Capture the cell that displays the provided text and extract its (X, Y) central coordinate. 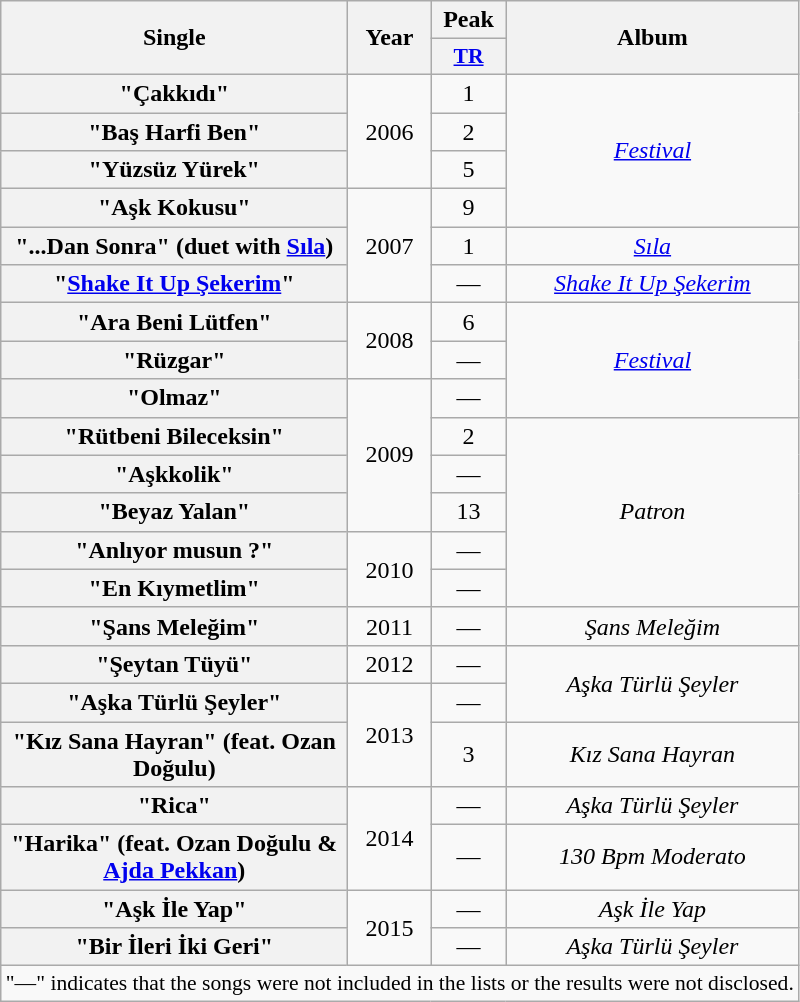
2008 (390, 341)
Shake It Up Şekerim (652, 284)
"Rütbeni Bileceksin" (174, 436)
130 Bpm Moderato (652, 858)
"Aşk Kokusu" (174, 208)
2010 (390, 569)
2009 (390, 455)
2006 (390, 131)
"Shake It Up Şekerim" (174, 284)
Şans Meleğim (652, 626)
"Rüzgar" (174, 360)
6 (468, 322)
"Kız Sana Hayran" (feat. Ozan Doğulu) (174, 754)
3 (468, 754)
"Anlıyor musun ?" (174, 550)
"En Kıymetlim" (174, 588)
Album (652, 38)
5 (468, 170)
"Aşk İle Yap" (174, 909)
Patron (652, 512)
"Olmaz" (174, 398)
"Bir İleri İki Geri" (174, 947)
Aşk İle Yap (652, 909)
"Baş Harfi Ben" (174, 131)
13 (468, 512)
"Şans Meleğim" (174, 626)
"Ara Beni Lütfen" (174, 322)
Peak (468, 20)
2015 (390, 928)
Single (174, 38)
2014 (390, 838)
Sıla (652, 246)
"Rica" (174, 806)
2007 (390, 246)
"Aşkkolik" (174, 474)
"...Dan Sonra" (duet with Sıla) (174, 246)
"Harika" (feat. Ozan Doğulu & Ajda Pekkan) (174, 858)
"Şeytan Tüyü" (174, 664)
Kız Sana Hayran (652, 754)
2011 (390, 626)
"Beyaz Yalan" (174, 512)
Year (390, 38)
"—" indicates that the songs were not included in the lists or the results were not disclosed. (400, 984)
"Çakkıdı" (174, 93)
TR (468, 57)
"Yüzsüz Yürek" (174, 170)
9 (468, 208)
"Aşka Türlü Şeyler" (174, 702)
2013 (390, 734)
2012 (390, 664)
